Find where the given text appears and provide that cell's center as (x, y) coordinate. 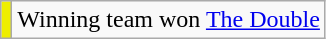
Winning team won The Double (169, 20)
